Extract the [X, Y] coordinate from the center of the cell holding the provided text.  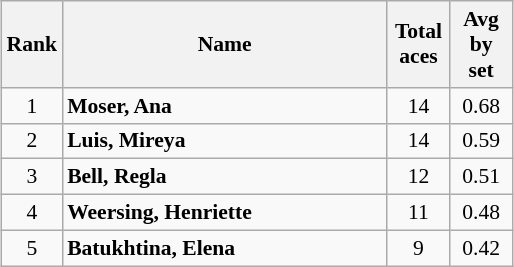
Total aces [418, 44]
0.51 [482, 177]
9 [418, 248]
Avg by set [482, 44]
Weersing, Henriette [224, 212]
0.59 [482, 141]
Moser, Ana [224, 105]
Luis, Mireya [224, 141]
4 [32, 212]
2 [32, 141]
Name [224, 44]
0.68 [482, 105]
Batukhtina, Elena [224, 248]
Bell, Regla [224, 177]
3 [32, 177]
1 [32, 105]
0.42 [482, 248]
0.48 [482, 212]
5 [32, 248]
Rank [32, 44]
11 [418, 212]
12 [418, 177]
